Detect which cell encompasses the target text, then output its (X, Y) center coordinate. 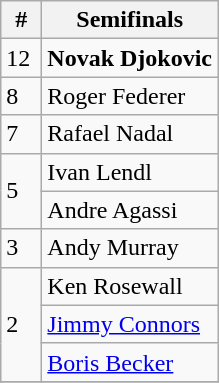
Novak Djokovic (130, 58)
8 (22, 96)
Andy Murray (130, 248)
Ivan Lendl (130, 172)
5 (22, 191)
2 (22, 324)
Boris Becker (130, 362)
Ken Rosewall (130, 286)
Jimmy Connors (130, 324)
# (22, 20)
12 (22, 58)
3 (22, 248)
Rafael Nadal (130, 134)
Semifinals (130, 20)
Roger Federer (130, 96)
7 (22, 134)
Andre Agassi (130, 210)
